For the text-containing cell, return its midpoint in (X, Y) coordinate format. 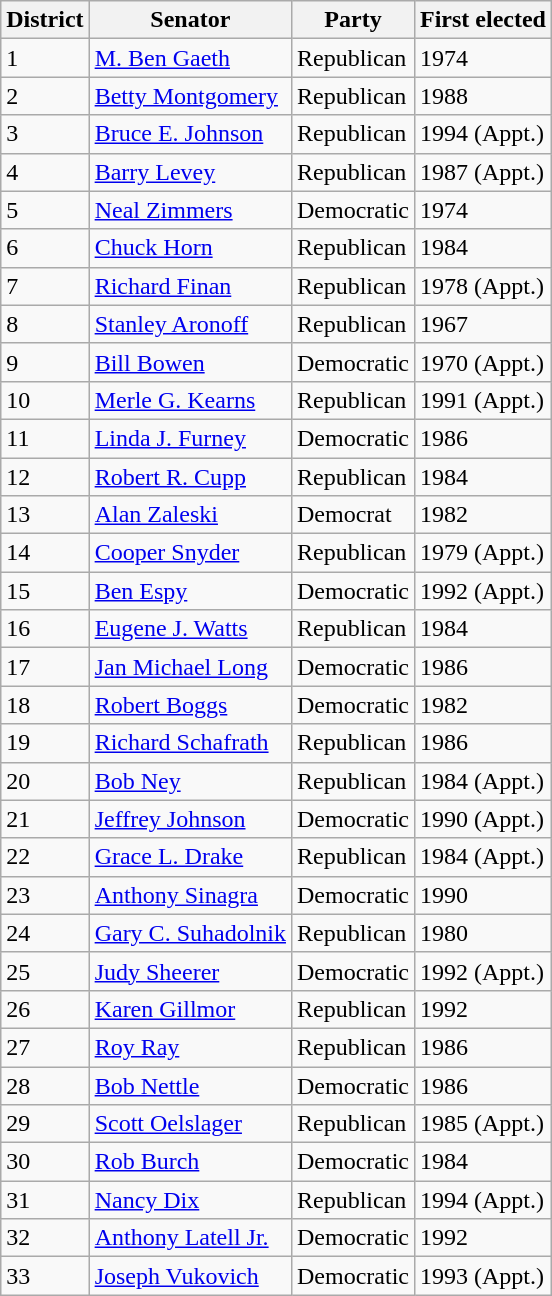
First elected (482, 20)
28 (45, 1085)
22 (45, 857)
Joseph Vukovich (190, 1276)
Nancy Dix (190, 1200)
Robert Boggs (190, 705)
Alan Zaleski (190, 515)
23 (45, 895)
1979 (Appt.) (482, 553)
Grace L. Drake (190, 857)
Eugene J. Watts (190, 629)
Richard Schafrath (190, 743)
Scott Oelslager (190, 1124)
Gary C. Suhadolnik (190, 933)
20 (45, 781)
Ben Espy (190, 591)
1 (45, 58)
24 (45, 933)
Neal Zimmers (190, 210)
3 (45, 134)
Anthony Latell Jr. (190, 1238)
33 (45, 1276)
1970 (Appt.) (482, 362)
1990 (Appt.) (482, 819)
Karen Gillmor (190, 1009)
26 (45, 1009)
25 (45, 971)
Jeffrey Johnson (190, 819)
30 (45, 1162)
Bill Bowen (190, 362)
8 (45, 324)
13 (45, 515)
9 (45, 362)
Linda J. Furney (190, 438)
1980 (482, 933)
31 (45, 1200)
Richard Finan (190, 286)
Jan Michael Long (190, 667)
27 (45, 1047)
Anthony Sinagra (190, 895)
19 (45, 743)
29 (45, 1124)
Senator (190, 20)
4 (45, 172)
5 (45, 210)
15 (45, 591)
12 (45, 477)
6 (45, 248)
Roy Ray (190, 1047)
1987 (Appt.) (482, 172)
1985 (Appt.) (482, 1124)
Rob Burch (190, 1162)
Cooper Snyder (190, 553)
Bruce E. Johnson (190, 134)
1991 (Appt.) (482, 400)
Judy Sheerer (190, 971)
District (45, 20)
1990 (482, 895)
16 (45, 629)
10 (45, 400)
21 (45, 819)
1988 (482, 96)
1993 (Appt.) (482, 1276)
Party (352, 20)
Betty Montgomery (190, 96)
Barry Levey (190, 172)
1978 (Appt.) (482, 286)
Bob Nettle (190, 1085)
1967 (482, 324)
2 (45, 96)
11 (45, 438)
Robert R. Cupp (190, 477)
14 (45, 553)
Bob Ney (190, 781)
32 (45, 1238)
Chuck Horn (190, 248)
7 (45, 286)
M. Ben Gaeth (190, 58)
Stanley Aronoff (190, 324)
17 (45, 667)
Merle G. Kearns (190, 400)
Democrat (352, 515)
18 (45, 705)
